Find where the given text appears and provide that cell's center as (X, Y) coordinate. 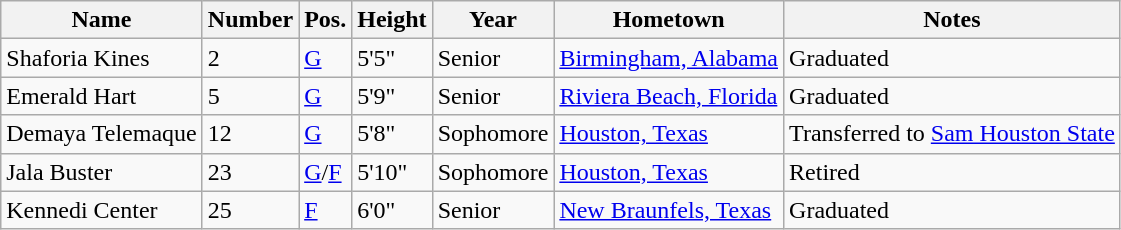
Kennedi Center (102, 210)
Number (250, 20)
Demaya Telemaque (102, 134)
Notes (952, 20)
5'10" (392, 172)
Height (392, 20)
F (326, 210)
23 (250, 172)
12 (250, 134)
5'8" (392, 134)
New Braunfels, Texas (669, 210)
5'9" (392, 96)
Year (493, 20)
5 (250, 96)
Riviera Beach, Florida (669, 96)
25 (250, 210)
G/F (326, 172)
Pos. (326, 20)
2 (250, 58)
5'5" (392, 58)
Emerald Hart (102, 96)
Transferred to Sam Houston State (952, 134)
Hometown (669, 20)
Retired (952, 172)
Birmingham, Alabama (669, 58)
Name (102, 20)
Jala Buster (102, 172)
6'0" (392, 210)
Shaforia Kines (102, 58)
